Detect which cell encompasses the target text, then output its [X, Y] center coordinate. 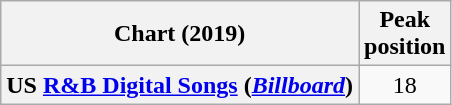
US R&B Digital Songs (Billboard) [180, 85]
Peakposition [405, 34]
Chart (2019) [180, 34]
18 [405, 85]
